Locate the cell with the specified text and output its (X, Y) center coordinate. 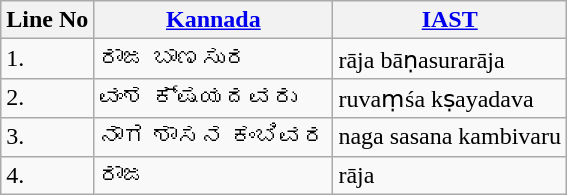
3. (48, 137)
ರಾಜ (214, 175)
ರಾಜ ಬಾಣಸುರ (214, 59)
2. (48, 98)
4. (48, 175)
1. (48, 59)
rāja bāṇasurarāja (450, 59)
ruvaṃśa kṣayadava (450, 98)
Line No (48, 20)
IAST (450, 20)
naga sasana kambivaru (450, 137)
Kannada (214, 20)
rāja (450, 175)
ನಾಗ ಶಾಸನ ಕಂಬಿವರ (214, 137)
ವಂಶ ಕ್ಷಯದವರು (214, 98)
